Identify which cell holds the provided text, then report its (x, y) central coordinate. 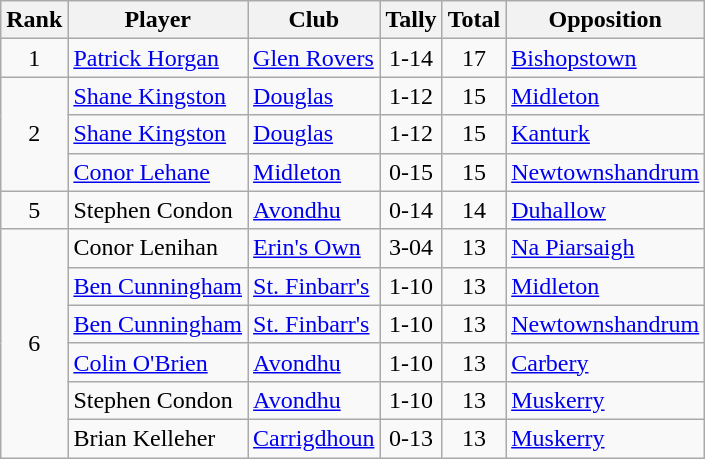
Erin's Own (314, 248)
Colin O'Brien (158, 362)
Duhallow (606, 210)
Patrick Horgan (158, 58)
Player (158, 20)
Carrigdhoun (314, 438)
17 (474, 58)
Club (314, 20)
2 (34, 134)
Conor Lenihan (158, 248)
14 (474, 210)
1 (34, 58)
Brian Kelleher (158, 438)
Na Piarsaigh (606, 248)
0-15 (411, 172)
Kanturk (606, 134)
1-14 (411, 58)
Tally (411, 20)
Glen Rovers (314, 58)
5 (34, 210)
6 (34, 343)
3-04 (411, 248)
Bishopstown (606, 58)
Carbery (606, 362)
0-14 (411, 210)
Conor Lehane (158, 172)
Total (474, 20)
0-13 (411, 438)
Rank (34, 20)
Opposition (606, 20)
